Provide the [x, y] coordinate of the cell's center where the given text is located.  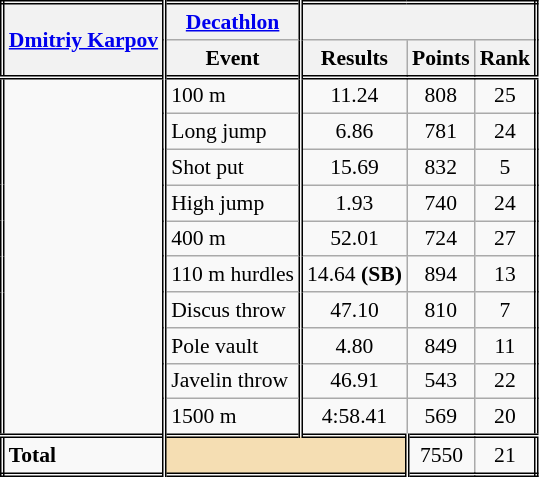
Discus throw [233, 310]
Results [354, 58]
7 [506, 310]
52.01 [354, 239]
810 [441, 310]
808 [441, 96]
47.10 [354, 310]
110 m hurdles [233, 275]
100 m [233, 96]
22 [506, 381]
21 [506, 456]
569 [441, 418]
11.24 [354, 96]
Dmitriy Karpov [83, 40]
724 [441, 239]
740 [441, 203]
High jump [233, 203]
Javelin throw [233, 381]
1.93 [354, 203]
27 [506, 239]
25 [506, 96]
Shot put [233, 168]
894 [441, 275]
Pole vault [233, 346]
1500 m [233, 418]
13 [506, 275]
400 m [233, 239]
849 [441, 346]
4.80 [354, 346]
11 [506, 346]
832 [441, 168]
Points [441, 58]
6.86 [354, 132]
543 [441, 381]
5 [506, 168]
Long jump [233, 132]
Rank [506, 58]
20 [506, 418]
4:58.41 [354, 418]
14.64 (SB) [354, 275]
46.91 [354, 381]
Event [233, 58]
Decathlon [233, 22]
7550 [441, 456]
15.69 [354, 168]
Total [83, 456]
781 [441, 132]
